From the cell containing the given text, extract its center point as (x, y) coordinate. 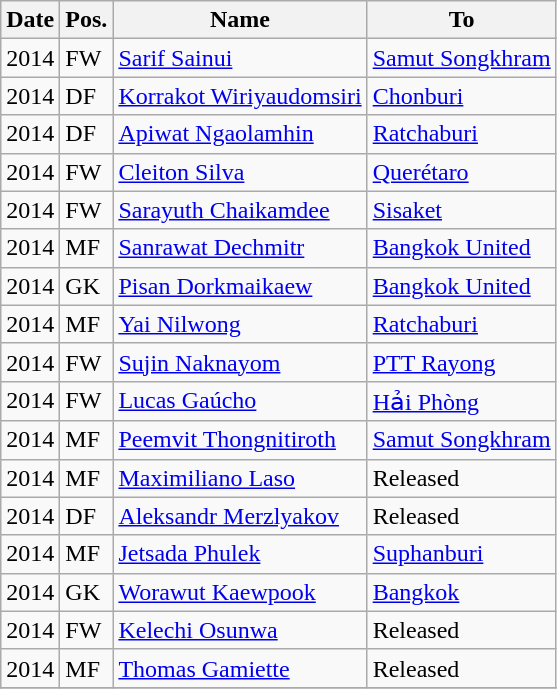
Name (240, 20)
Sisaket (462, 210)
Aleksandr Merzlyakov (240, 516)
Peemvit Thongnitiroth (240, 440)
Pisan Dorkmaikaew (240, 286)
Kelechi Osunwa (240, 630)
Hải Phòng (462, 401)
Apiwat Ngaolamhin (240, 134)
Sarif Sainui (240, 58)
Worawut Kaewpook (240, 592)
Thomas Gamiette (240, 668)
Pos. (86, 20)
PTT Rayong (462, 362)
Sujin Naknayom (240, 362)
Sanrawat Dechmitr (240, 248)
Korrakot Wiriyaudomsiri (240, 96)
To (462, 20)
Bangkok (462, 592)
Maximiliano Laso (240, 478)
Yai Nilwong (240, 324)
Suphanburi (462, 554)
Cleiton Silva (240, 172)
Chonburi (462, 96)
Querétaro (462, 172)
Date (30, 20)
Jetsada Phulek (240, 554)
Lucas Gaúcho (240, 401)
Sarayuth Chaikamdee (240, 210)
